Locate the cell with the specified text and output its (x, y) center coordinate. 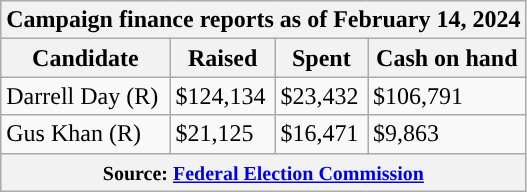
Candidate (86, 58)
$23,432 (322, 96)
Source: Federal Election Commission (264, 172)
Raised (222, 58)
Gus Khan (R) (86, 134)
$9,863 (447, 134)
Cash on hand (447, 58)
Campaign finance reports as of February 14, 2024 (264, 20)
$106,791 (447, 96)
$124,134 (222, 96)
$16,471 (322, 134)
$21,125 (222, 134)
Darrell Day (R) (86, 96)
Spent (322, 58)
